Return [X, Y] of the center of cell containing provided text 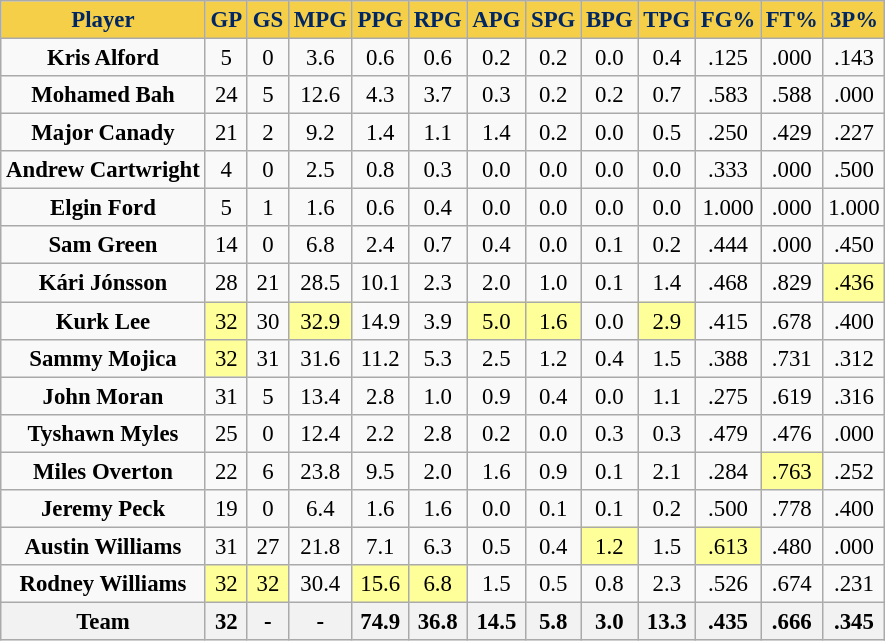
Sam Green [103, 245]
2.2 [380, 433]
.731 [792, 358]
.829 [792, 283]
6.3 [438, 546]
13.4 [320, 396]
Kris Alford [103, 58]
Elgin Ford [103, 208]
12.6 [320, 95]
FT% [792, 20]
6.4 [320, 509]
28 [226, 283]
.284 [728, 471]
Major Canady [103, 133]
Rodney Williams [103, 584]
Austin Williams [103, 546]
.345 [854, 621]
.778 [792, 509]
.678 [792, 321]
BPG [610, 20]
13.3 [666, 621]
4.3 [380, 95]
.275 [728, 396]
74.9 [380, 621]
23.8 [320, 471]
.312 [854, 358]
FG% [728, 20]
2 [268, 133]
MPG [320, 20]
7.1 [380, 546]
Kurk Lee [103, 321]
30.4 [320, 584]
3.9 [438, 321]
3.0 [610, 621]
.763 [792, 471]
.526 [728, 584]
.619 [792, 396]
GS [268, 20]
1 [268, 208]
.125 [728, 58]
Kári Jónsson [103, 283]
2.1 [666, 471]
.613 [728, 546]
3.7 [438, 95]
21.8 [320, 546]
22 [226, 471]
31.6 [320, 358]
3P% [854, 20]
14.5 [496, 621]
.231 [854, 584]
2.9 [666, 321]
Player [103, 20]
.583 [728, 95]
.444 [728, 245]
14.9 [380, 321]
.388 [728, 358]
Sammy Mojica [103, 358]
TPG [666, 20]
Andrew Cartwright [103, 170]
RPG [438, 20]
36.8 [438, 621]
5.3 [438, 358]
.435 [728, 621]
Tyshawn Myles [103, 433]
11.2 [380, 358]
12.4 [320, 433]
SPG [554, 20]
Jeremy Peck [103, 509]
Miles Overton [103, 471]
.666 [792, 621]
5.0 [496, 321]
25 [226, 433]
.588 [792, 95]
9.5 [380, 471]
.415 [728, 321]
.252 [854, 471]
28.5 [320, 283]
9.2 [320, 133]
.436 [854, 283]
PPG [380, 20]
4 [226, 170]
2.4 [380, 245]
.227 [854, 133]
John Moran [103, 396]
APG [496, 20]
.480 [792, 546]
24 [226, 95]
3.6 [320, 58]
Mohamed Bah [103, 95]
15.6 [380, 584]
.429 [792, 133]
6 [268, 471]
GP [226, 20]
.333 [728, 170]
Team [103, 621]
.476 [792, 433]
27 [268, 546]
.468 [728, 283]
.143 [854, 58]
32.9 [320, 321]
.316 [854, 396]
10.1 [380, 283]
30 [268, 321]
.674 [792, 584]
.450 [854, 245]
.479 [728, 433]
.250 [728, 133]
19 [226, 509]
5.8 [554, 621]
14 [226, 245]
